Search for the cell housing the specified text and yield its [X, Y] center coordinate. 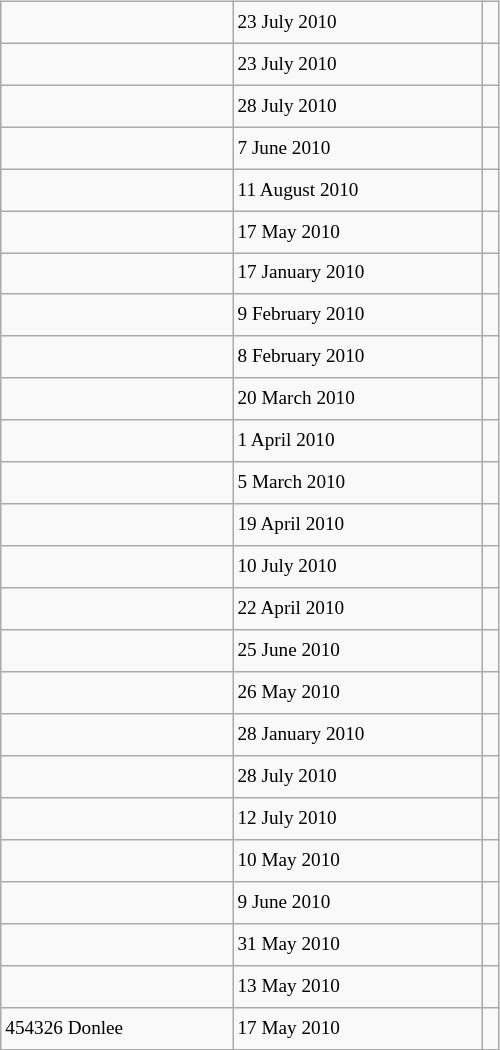
5 March 2010 [358, 483]
31 May 2010 [358, 944]
22 April 2010 [358, 609]
26 May 2010 [358, 693]
8 February 2010 [358, 357]
10 July 2010 [358, 567]
19 April 2010 [358, 525]
9 February 2010 [358, 315]
11 August 2010 [358, 190]
9 June 2010 [358, 902]
17 January 2010 [358, 274]
1 April 2010 [358, 441]
13 May 2010 [358, 986]
7 June 2010 [358, 148]
25 June 2010 [358, 651]
12 July 2010 [358, 819]
10 May 2010 [358, 861]
20 March 2010 [358, 399]
28 January 2010 [358, 735]
454326 Donlee [117, 1028]
